Output the [x, y] coordinate of the center of the cell containing the given text.  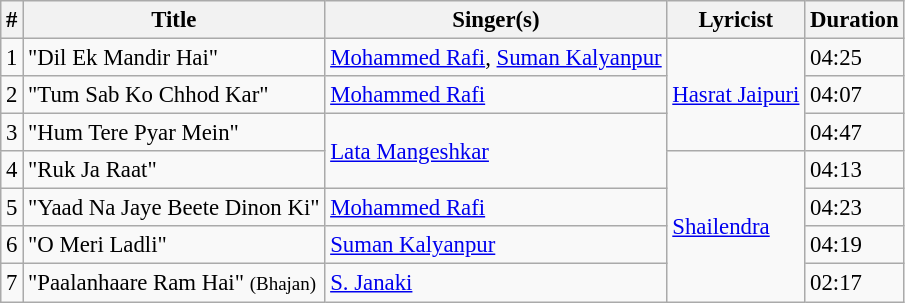
2 [12, 95]
4 [12, 170]
Mohammed Rafi, Suman Kalyanpur [496, 58]
Title [174, 20]
3 [12, 133]
7 [12, 283]
"Yaad Na Jaye Beete Dinon Ki" [174, 208]
04:19 [854, 245]
Lyricist [736, 20]
Singer(s) [496, 20]
04:47 [854, 133]
04:13 [854, 170]
Hasrat Jaipuri [736, 96]
04:23 [854, 208]
02:17 [854, 283]
Suman Kalyanpur [496, 245]
S. Janaki [496, 283]
Lata Mangeshkar [496, 152]
04:25 [854, 58]
1 [12, 58]
"Tum Sab Ko Chhod Kar" [174, 95]
"Dil Ek Mandir Hai" [174, 58]
"Paalanhaare Ram Hai" (Bhajan) [174, 283]
Duration [854, 20]
5 [12, 208]
"O Meri Ladli" [174, 245]
# [12, 20]
04:07 [854, 95]
Shailendra [736, 226]
"Hum Tere Pyar Mein" [174, 133]
"Ruk Ja Raat" [174, 170]
6 [12, 245]
